Determine the (X, Y) coordinate at the center of the cell enclosing the given text.  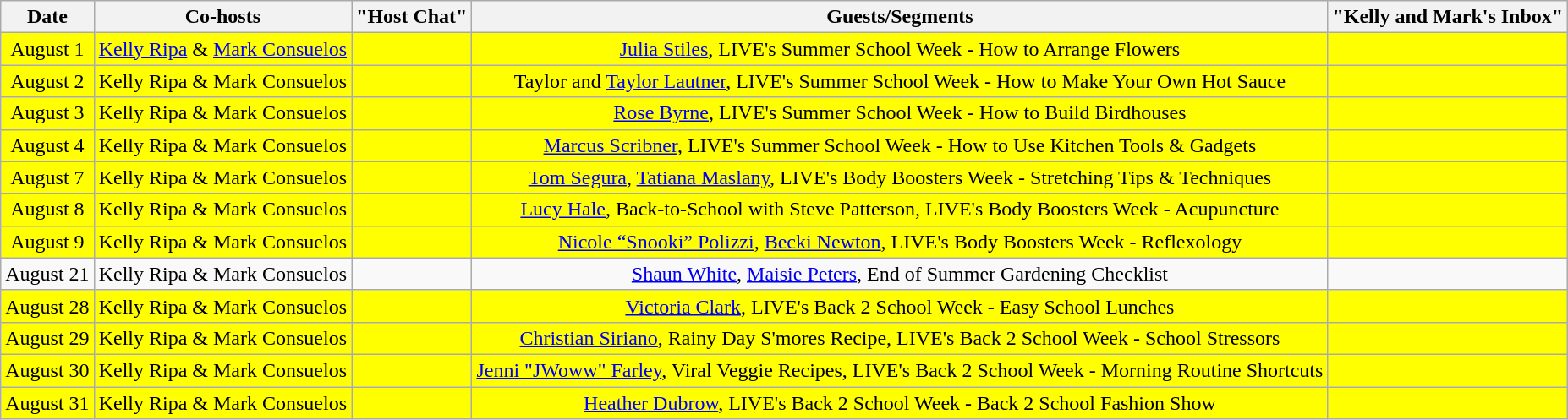
August 3 (47, 113)
August 9 (47, 242)
August 4 (47, 145)
Date (47, 17)
Marcus Scribner, LIVE's Summer School Week - How to Use Kitchen Tools & Gadgets (900, 145)
Shaun White, Maisie Peters, End of Summer Gardening Checklist (900, 274)
August 28 (47, 306)
Jenni "JWoww" Farley, Viral Veggie Recipes, LIVE's Back 2 School Week - Morning Routine Shortcuts (900, 370)
"Kelly and Mark's Inbox" (1448, 17)
Taylor and Taylor Lautner, LIVE's Summer School Week - How to Make Your Own Hot Sauce (900, 81)
Co-hosts (222, 17)
Heather Dubrow, LIVE's Back 2 School Week - Back 2 School Fashion Show (900, 403)
Christian Siriano, Rainy Day S'mores Recipe, LIVE's Back 2 School Week - School Stressors (900, 338)
"Host Chat" (412, 17)
August 1 (47, 49)
August 21 (47, 274)
Victoria Clark, LIVE's Back 2 School Week - Easy School Lunches (900, 306)
August 7 (47, 177)
August 31 (47, 403)
Lucy Hale, Back-to-School with Steve Patterson, LIVE's Body Boosters Week - Acupuncture (900, 210)
August 2 (47, 81)
Tom Segura, Tatiana Maslany, LIVE's Body Boosters Week - Stretching Tips & Techniques (900, 177)
August 29 (47, 338)
Julia Stiles, LIVE's Summer School Week - How to Arrange Flowers (900, 49)
Nicole “Snooki” Polizzi, Becki Newton, LIVE's Body Boosters Week - Reflexology (900, 242)
Rose Byrne, LIVE's Summer School Week - How to Build Birdhouses (900, 113)
August 8 (47, 210)
Guests/Segments (900, 17)
August 30 (47, 370)
